Search for the cell housing the specified text and yield its [x, y] center coordinate. 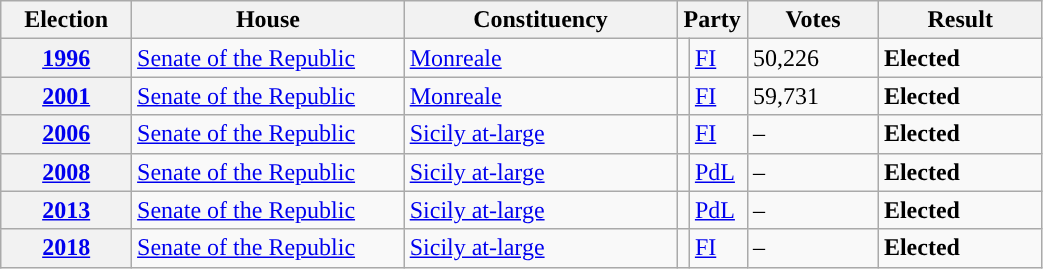
Party [712, 20]
50,226 [814, 58]
2008 [66, 172]
2018 [66, 248]
2006 [66, 134]
2013 [66, 210]
House [268, 20]
Constituency [540, 20]
59,731 [814, 96]
Result [960, 20]
Votes [814, 20]
2001 [66, 96]
1996 [66, 58]
Election [66, 20]
